Pinpoint the cell where the given text exists, returning its [X, Y] midpoint coordinate. 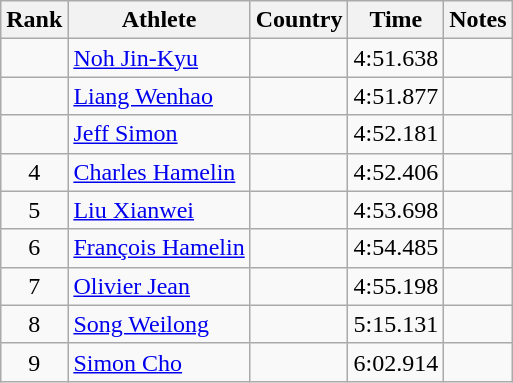
8 [34, 324]
Charles Hamelin [159, 172]
Country [299, 20]
4:52.181 [396, 134]
4:52.406 [396, 172]
5 [34, 210]
Olivier Jean [159, 286]
4:51.877 [396, 96]
Liu Xianwei [159, 210]
Notes [478, 20]
7 [34, 286]
François Hamelin [159, 248]
9 [34, 362]
Jeff Simon [159, 134]
4:55.198 [396, 286]
4:54.485 [396, 248]
4 [34, 172]
6:02.914 [396, 362]
Noh Jin-Kyu [159, 58]
Time [396, 20]
5:15.131 [396, 324]
Simon Cho [159, 362]
6 [34, 248]
Song Weilong [159, 324]
4:53.698 [396, 210]
Rank [34, 20]
Athlete [159, 20]
Liang Wenhao [159, 96]
4:51.638 [396, 58]
